Provide the (x, y) coordinate of the cell's center where the given text is located.  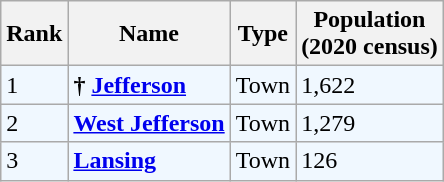
1,279 (370, 123)
Type (262, 34)
Rank (34, 34)
1,622 (370, 85)
1 (34, 85)
† Jefferson (149, 85)
2 (34, 123)
West Jefferson (149, 123)
3 (34, 161)
Lansing (149, 161)
Population(2020 census) (370, 34)
Name (149, 34)
126 (370, 161)
